Provide the [x, y] coordinate of the cell's center where the given text is located.  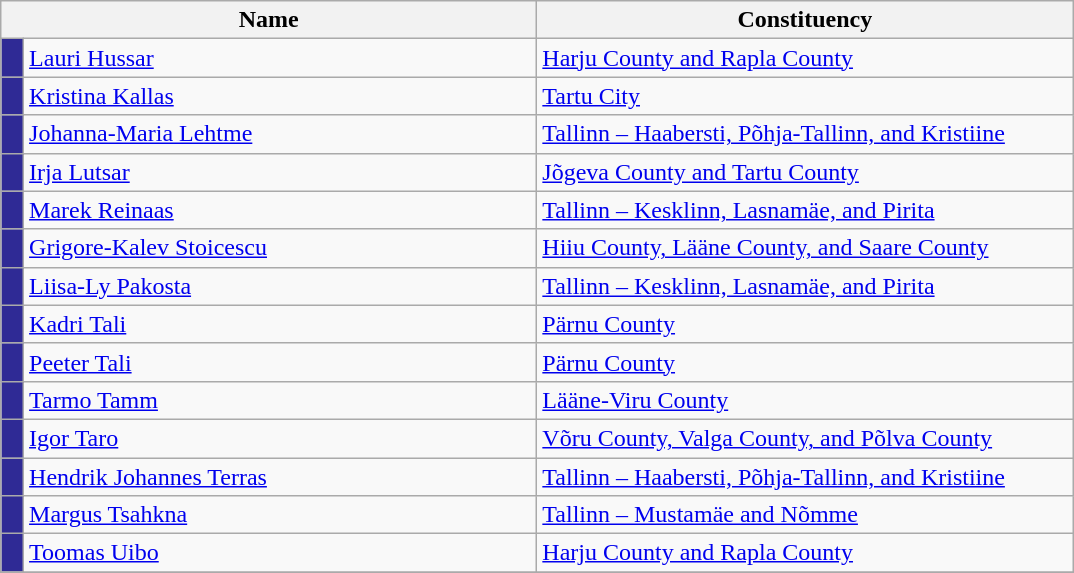
Võru County, Valga County, and Põlva County [805, 438]
Lauri Hussar [280, 58]
Kadri Tali [280, 324]
Margus Tsahkna [280, 515]
Lääne-Viru County [805, 400]
Tarmo Tamm [280, 400]
Hiiu County, Lääne County, and Saare County [805, 248]
Irja Lutsar [280, 172]
Constituency [805, 20]
Hendrik Johannes Terras [280, 477]
Tartu City [805, 96]
Marek Reinaas [280, 210]
Name [269, 20]
Peeter Tali [280, 362]
Toomas Uibo [280, 553]
Igor Taro [280, 438]
Kristina Kallas [280, 96]
Jõgeva County and Tartu County [805, 172]
Tallinn – Mustamäe and Nõmme [805, 515]
Liisa-Ly Pakosta [280, 286]
Johanna-Maria Lehtme [280, 134]
Grigore-Kalev Stoicescu [280, 248]
